Locate the cell with the specified text and output its [X, Y] center coordinate. 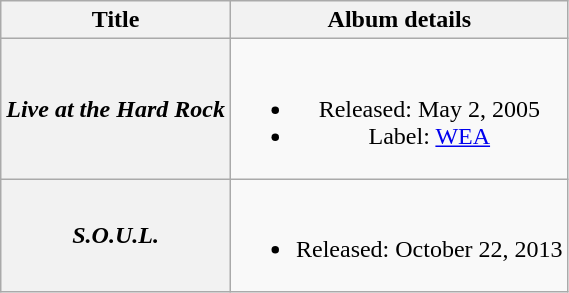
Live at the Hard Rock [116, 109]
Title [116, 20]
Released: May 2, 2005Label: WEA [399, 109]
Released: October 22, 2013 [399, 236]
S.O.U.L. [116, 236]
Album details [399, 20]
